Pinpoint the cell where the given text exists, returning its [x, y] midpoint coordinate. 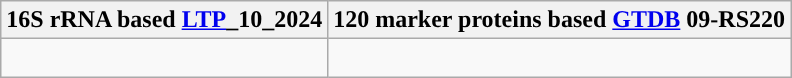
120 marker proteins based GTDB 09-RS220 [560, 20]
16S rRNA based LTP_10_2024 [164, 20]
